Provide the [x, y] coordinate of the cell's center where the given text is located.  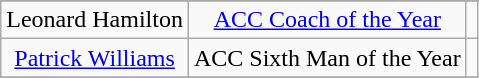
ACC Coach of the Year [327, 20]
Leonard Hamilton [95, 20]
Patrick Williams [95, 58]
ACC Sixth Man of the Year [327, 58]
